Pinpoint the cell where the given text exists, returning its (X, Y) midpoint coordinate. 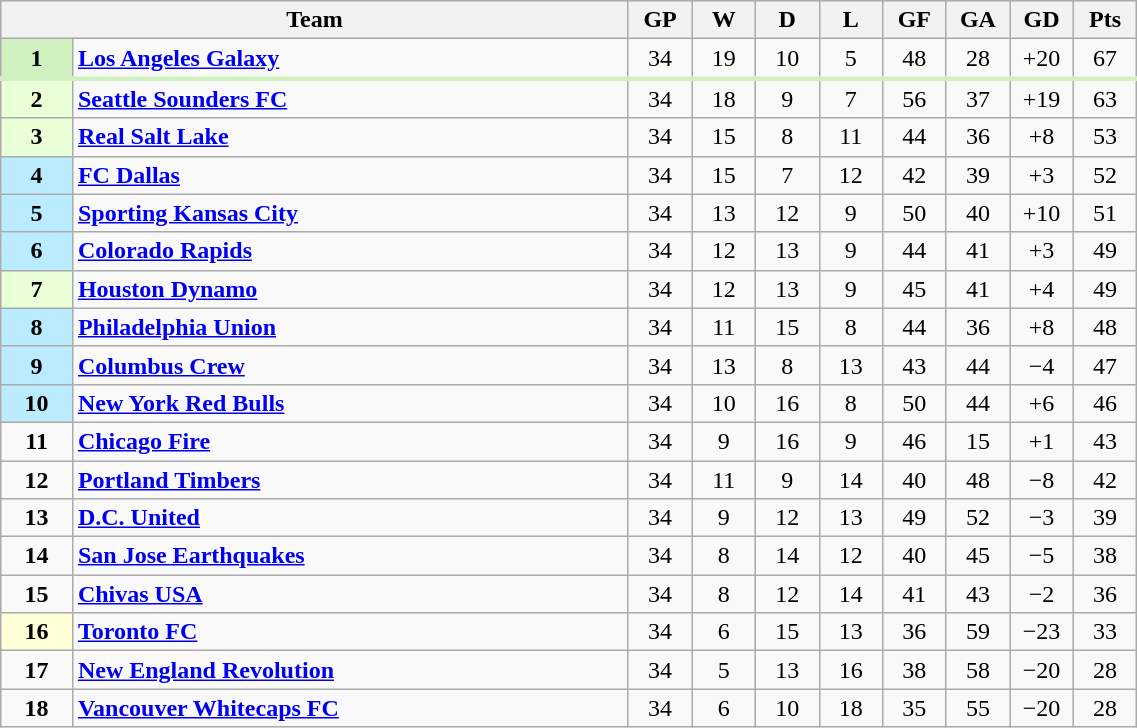
−5 (1042, 556)
W (724, 20)
Chivas USA (350, 594)
Team (315, 20)
Chicago Fire (350, 441)
Toronto FC (350, 632)
Real Salt Lake (350, 137)
−3 (1042, 518)
55 (978, 708)
33 (1105, 632)
New York Red Bulls (350, 403)
Seattle Sounders FC (350, 98)
Houston Dynamo (350, 289)
−4 (1042, 365)
19 (724, 59)
Vancouver Whitecaps FC (350, 708)
D.C. United (350, 518)
Philadelphia Union (350, 327)
1 (37, 59)
58 (978, 670)
+19 (1042, 98)
35 (915, 708)
51 (1105, 213)
3 (37, 137)
+1 (1042, 441)
L (851, 20)
Colorado Rapids (350, 251)
D (787, 20)
53 (1105, 137)
Sporting Kansas City (350, 213)
+4 (1042, 289)
2 (37, 98)
−2 (1042, 594)
−8 (1042, 479)
47 (1105, 365)
4 (37, 175)
GD (1042, 20)
San Jose Earthquakes (350, 556)
+10 (1042, 213)
+6 (1042, 403)
Columbus Crew (350, 365)
37 (978, 98)
67 (1105, 59)
+20 (1042, 59)
New England Revolution (350, 670)
59 (978, 632)
63 (1105, 98)
Pts (1105, 20)
17 (37, 670)
FC Dallas (350, 175)
−23 (1042, 632)
GP (660, 20)
56 (915, 98)
GA (978, 20)
GF (915, 20)
Los Angeles Galaxy (350, 59)
Portland Timbers (350, 479)
